Scan for the cell matching the given text and deliver its [x, y] coordinate at center. 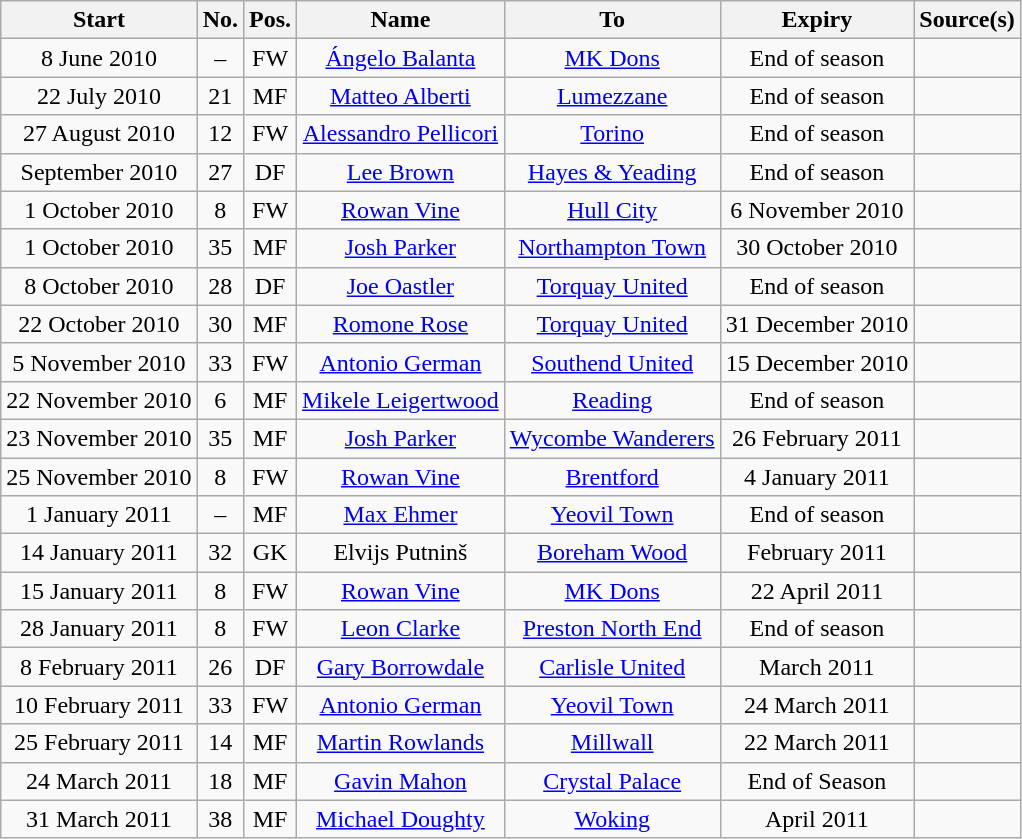
31 December 2010 [817, 324]
Preston North End [612, 629]
Michael Doughty [401, 819]
26 [220, 667]
31 March 2011 [99, 819]
Matteo Alberti [401, 96]
Crystal Palace [612, 781]
Name [401, 20]
GK [270, 553]
Alessandro Pellicori [401, 134]
1 January 2011 [99, 515]
18 [220, 781]
12 [220, 134]
28 January 2011 [99, 629]
Reading [612, 400]
April 2011 [817, 819]
4 January 2011 [817, 477]
15 December 2010 [817, 362]
Joe Oastler [401, 286]
Gary Borrowdale [401, 667]
22 November 2010 [99, 400]
Martin Rowlands [401, 743]
Hull City [612, 210]
Carlisle United [612, 667]
To [612, 20]
30 October 2010 [817, 248]
Hayes & Yeading [612, 172]
Gavin Mahon [401, 781]
Wycombe Wanderers [612, 438]
6 [220, 400]
Southend United [612, 362]
6 November 2010 [817, 210]
Lee Brown [401, 172]
27 August 2010 [99, 134]
22 March 2011 [817, 743]
22 April 2011 [817, 591]
Pos. [270, 20]
5 November 2010 [99, 362]
8 February 2011 [99, 667]
14 [220, 743]
10 February 2011 [99, 705]
Brentford [612, 477]
22 October 2010 [99, 324]
Ángelo Balanta [401, 58]
Boreham Wood [612, 553]
Start [99, 20]
Woking [612, 819]
Mikele Leigertwood [401, 400]
March 2011 [817, 667]
22 July 2010 [99, 96]
February 2011 [817, 553]
September 2010 [99, 172]
Millwall [612, 743]
Leon Clarke [401, 629]
32 [220, 553]
Torino [612, 134]
8 June 2010 [99, 58]
Northampton Town [612, 248]
End of Season [817, 781]
27 [220, 172]
25 February 2011 [99, 743]
Lumezzane [612, 96]
15 January 2011 [99, 591]
26 February 2011 [817, 438]
Romone Rose [401, 324]
21 [220, 96]
Expiry [817, 20]
Elvijs Putninš [401, 553]
Source(s) [968, 20]
8 October 2010 [99, 286]
25 November 2010 [99, 477]
14 January 2011 [99, 553]
No. [220, 20]
28 [220, 286]
Max Ehmer [401, 515]
23 November 2010 [99, 438]
30 [220, 324]
38 [220, 819]
